Locate the cell with the specified text and output its [x, y] center coordinate. 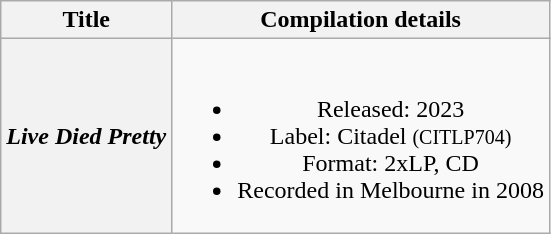
Title [86, 20]
Compilation details [361, 20]
Released: 2023Label: Citadel (CITLP704)Format: 2xLP, CDRecorded in Melbourne in 2008 [361, 136]
Live Died Pretty [86, 136]
